Find where the given text appears and provide that cell's center as [x, y] coordinate. 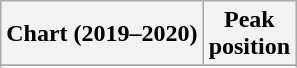
Chart (2019–2020) [102, 34]
Peakposition [249, 34]
